Scan for the cell matching the given text and deliver its (X, Y) coordinate at center. 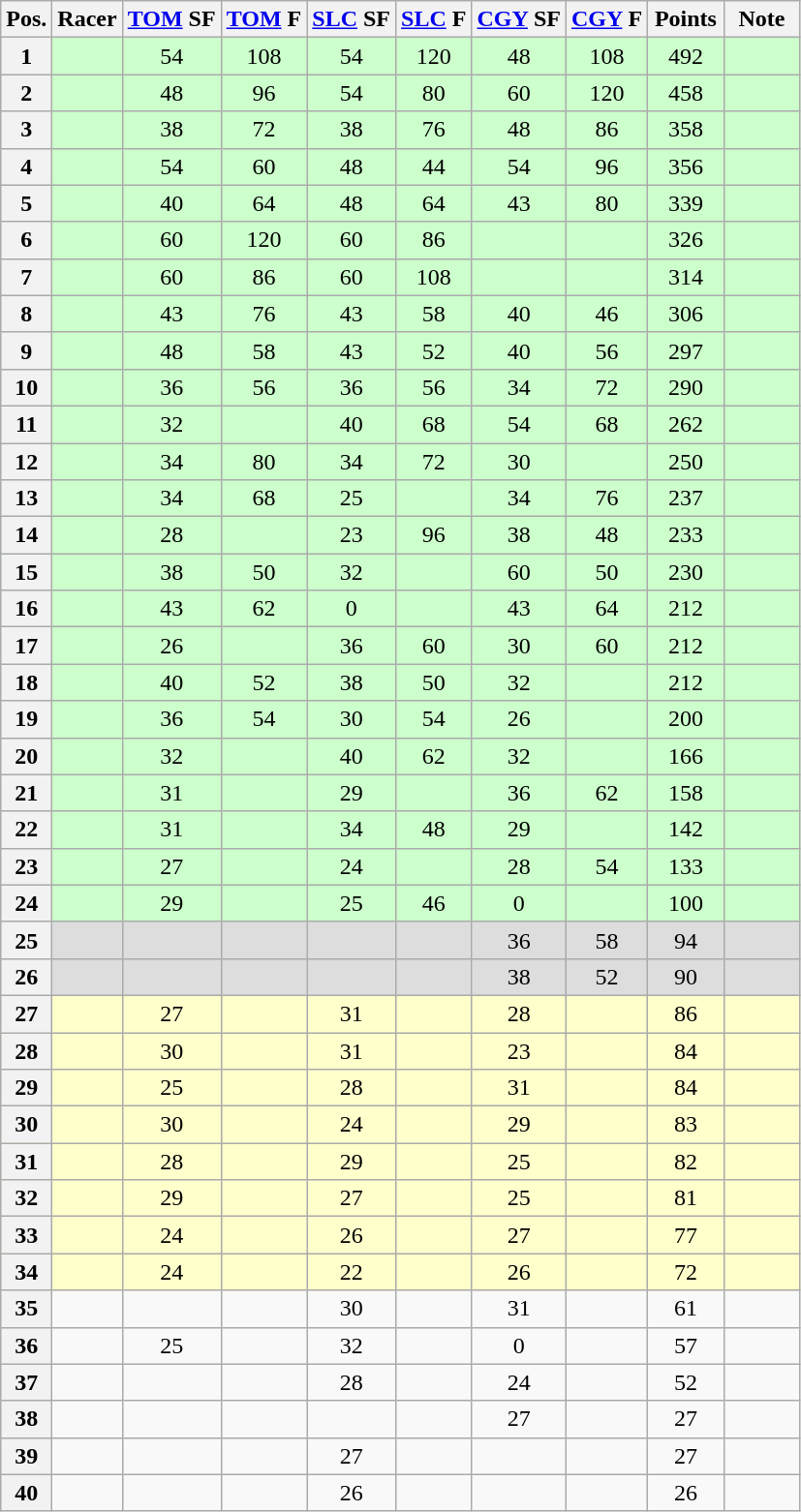
12 (27, 462)
Pos. (27, 19)
61 (686, 1309)
458 (686, 93)
83 (686, 1125)
57 (686, 1346)
290 (686, 387)
100 (686, 903)
20 (27, 756)
7 (27, 277)
CGY SF (519, 19)
358 (686, 130)
15 (27, 572)
37 (27, 1382)
35 (27, 1309)
326 (686, 240)
14 (27, 535)
94 (686, 940)
9 (27, 350)
158 (686, 793)
492 (686, 56)
200 (686, 719)
314 (686, 277)
44 (434, 166)
Points (686, 19)
250 (686, 462)
356 (686, 166)
Racer (87, 19)
2 (27, 93)
82 (686, 1162)
237 (686, 499)
TOM F (263, 19)
142 (686, 830)
21 (27, 793)
TOM SF (171, 19)
306 (686, 314)
262 (686, 424)
81 (686, 1198)
33 (27, 1235)
Note (761, 19)
CGY F (606, 19)
339 (686, 203)
133 (686, 866)
90 (686, 977)
10 (27, 387)
166 (686, 756)
3 (27, 130)
19 (27, 719)
SLC F (434, 19)
5 (27, 203)
297 (686, 350)
4 (27, 166)
11 (27, 424)
8 (27, 314)
SLC SF (352, 19)
17 (27, 646)
39 (27, 1456)
16 (27, 609)
6 (27, 240)
230 (686, 572)
1 (27, 56)
77 (686, 1235)
18 (27, 682)
233 (686, 535)
13 (27, 499)
